Return (X, Y) of the center of cell containing provided text 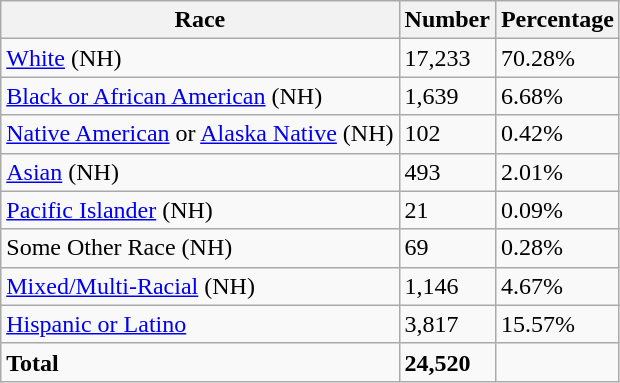
15.57% (557, 324)
70.28% (557, 58)
0.09% (557, 210)
3,817 (447, 324)
6.68% (557, 96)
Percentage (557, 20)
0.42% (557, 134)
Hispanic or Latino (200, 324)
1,146 (447, 286)
Number (447, 20)
2.01% (557, 172)
Black or African American (NH) (200, 96)
Asian (NH) (200, 172)
1,639 (447, 96)
0.28% (557, 248)
Pacific Islander (NH) (200, 210)
69 (447, 248)
17,233 (447, 58)
Native American or Alaska Native (NH) (200, 134)
493 (447, 172)
24,520 (447, 362)
Mixed/Multi-Racial (NH) (200, 286)
Race (200, 20)
102 (447, 134)
4.67% (557, 286)
Total (200, 362)
Some Other Race (NH) (200, 248)
21 (447, 210)
White (NH) (200, 58)
